Provide the [X, Y] coordinate of the cell's center where the given text is located.  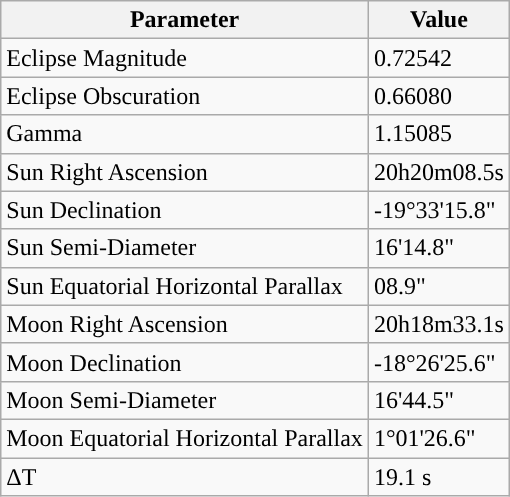
16'14.8" [438, 248]
Sun Declination [185, 210]
Moon Equatorial Horizontal Parallax [185, 438]
20h20m08.5s [438, 172]
Sun Semi-Diameter [185, 248]
Moon Right Ascension [185, 324]
-18°26'25.6" [438, 362]
16'44.5" [438, 400]
08.9" [438, 286]
Sun Right Ascension [185, 172]
-19°33'15.8" [438, 210]
Eclipse Obscuration [185, 96]
Sun Equatorial Horizontal Parallax [185, 286]
19.1 s [438, 477]
1.15085 [438, 134]
Moon Semi-Diameter [185, 400]
Gamma [185, 134]
0.66080 [438, 96]
Eclipse Magnitude [185, 58]
20h18m33.1s [438, 324]
ΔT [185, 477]
Parameter [185, 20]
Value [438, 20]
Moon Declination [185, 362]
0.72542 [438, 58]
1°01'26.6" [438, 438]
